Scan for the cell matching the given text and deliver its [X, Y] coordinate at center. 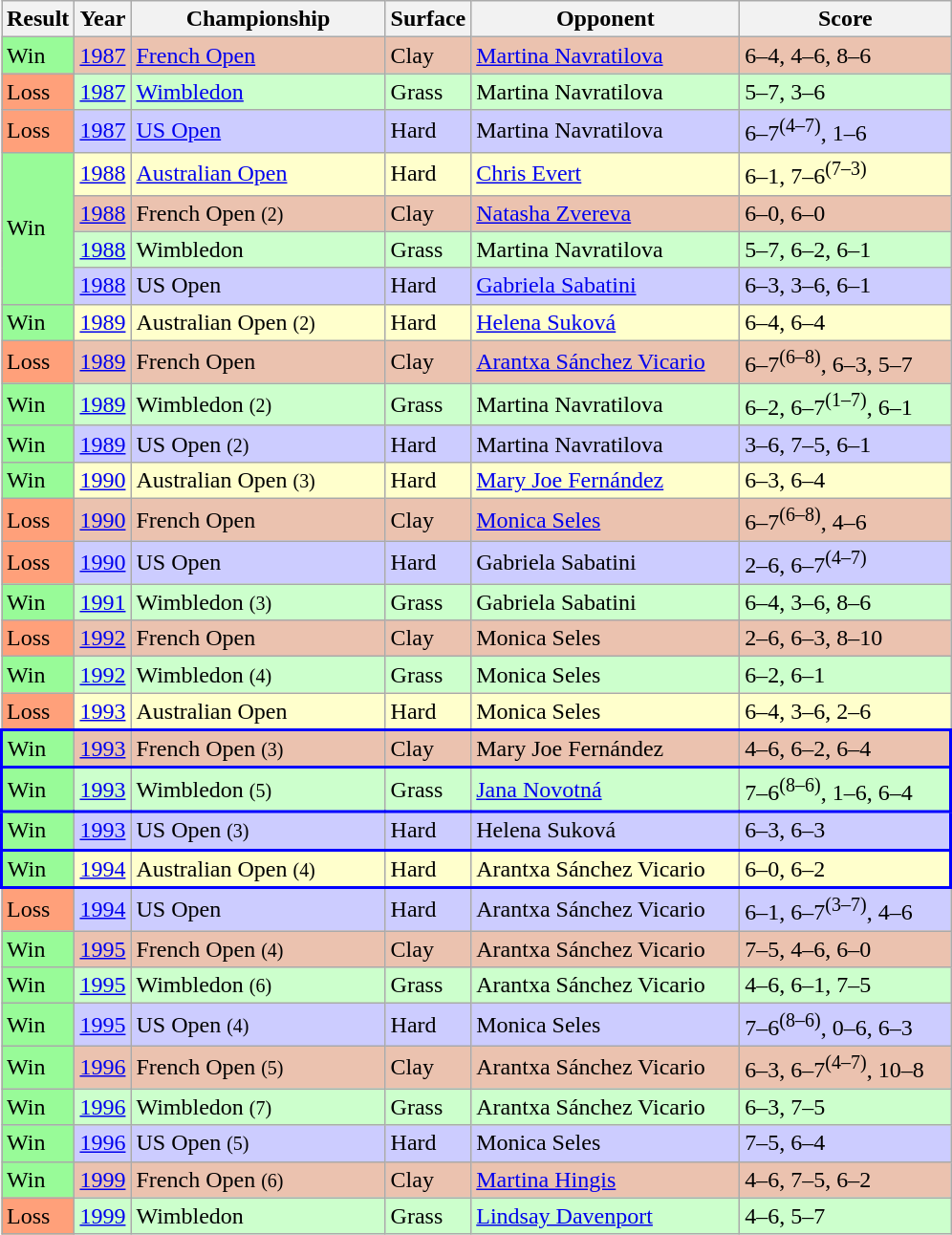
6–2, 6–7(1–7), 6–1 [845, 405]
7–6(8–6), 1–6, 6–4 [845, 790]
6–3, 3–6, 6–1 [845, 286]
6–7(4–7), 1–6 [845, 132]
6–4, 3–6, 2–6 [845, 711]
US Open (2) [258, 444]
7–6(8–6), 0–6, 6–3 [845, 1025]
6–3, 6–7(4–7), 10–8 [845, 1067]
6–4, 3–6, 8–6 [845, 602]
6–1, 7–6(7–3) [845, 174]
Score [845, 19]
Championship [258, 19]
4–6, 6–2, 6–4 [845, 749]
6–7(6–8), 6–3, 5–7 [845, 361]
US Open (5) [258, 1143]
4–6, 7–5, 6–2 [845, 1180]
5–7, 3–6 [845, 92]
Wimbledon (3) [258, 602]
Australian Open (4) [258, 869]
6–2, 6–1 [845, 675]
French Open (6) [258, 1180]
Wimbledon (4) [258, 675]
6–0, 6–0 [845, 213]
Wimbledon (7) [258, 1107]
4–6, 5–7 [845, 1216]
Martina Hingis [606, 1180]
Opponent [606, 19]
Wimbledon (6) [258, 986]
7–5, 4–6, 6–0 [845, 949]
Result [38, 19]
6–3, 6–3 [845, 831]
Australian Open (3) [258, 480]
5–7, 6–2, 6–1 [845, 249]
6–3, 6–4 [845, 480]
3–6, 7–5, 6–1 [845, 444]
6–4, 6–4 [845, 322]
Surface [428, 19]
6–4, 4–6, 8–6 [845, 55]
French Open (5) [258, 1067]
1991 [103, 602]
6–7(6–8), 4–6 [845, 520]
French Open (2) [258, 213]
6–1, 6–7(3–7), 4–6 [845, 908]
Australian Open (2) [258, 322]
Lindsay Davenport [606, 1216]
Wimbledon (5) [258, 790]
Year [103, 19]
French Open (4) [258, 949]
Wimbledon (2) [258, 405]
7–5, 6–4 [845, 1143]
4–6, 6–1, 7–5 [845, 986]
Natasha Zvereva [606, 213]
6–0, 6–2 [845, 869]
2–6, 6–3, 8–10 [845, 639]
Chris Evert [606, 174]
US Open (3) [258, 831]
US Open (4) [258, 1025]
Jana Novotná [606, 790]
6–3, 7–5 [845, 1107]
2–6, 6–7(4–7) [845, 562]
French Open (3) [258, 749]
